Scan for the cell matching the given text and deliver its (X, Y) coordinate at center. 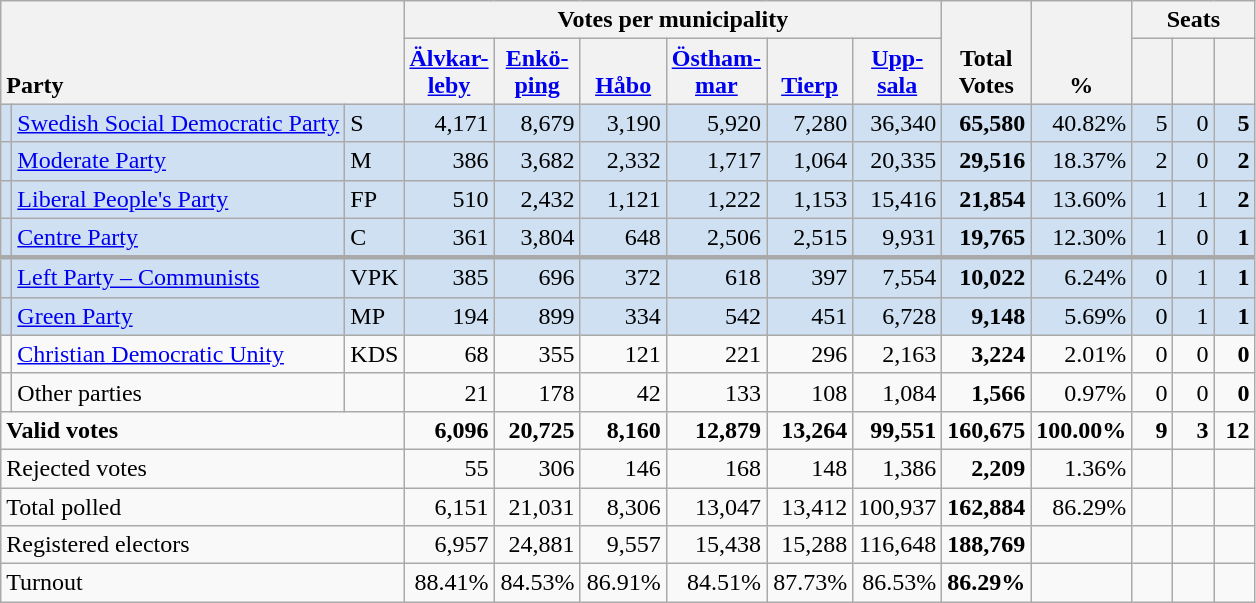
29,516 (986, 161)
451 (810, 316)
Rejected votes (202, 468)
12.30% (1082, 238)
5,920 (716, 123)
88.41% (449, 583)
160,675 (986, 430)
1,566 (986, 392)
19,765 (986, 238)
Turnout (202, 583)
MP (374, 316)
1,386 (898, 468)
Green Party (178, 316)
Total Votes (986, 52)
13,412 (810, 507)
Party (202, 52)
Left Party – Communists (178, 278)
C (374, 238)
3 (1194, 430)
648 (623, 238)
100.00% (1082, 430)
8,306 (623, 507)
55 (449, 468)
15,438 (716, 545)
1,121 (623, 199)
510 (449, 199)
Registered electors (202, 545)
116,648 (898, 545)
4,171 (449, 123)
21,031 (537, 507)
194 (449, 316)
Seats (1194, 20)
7,280 (810, 123)
372 (623, 278)
1,153 (810, 199)
VPK (374, 278)
355 (537, 354)
15,288 (810, 545)
68 (449, 354)
M (374, 161)
100,937 (898, 507)
Christian Democratic Unity (178, 354)
Votes per municipality (673, 20)
86.53% (898, 583)
84.51% (716, 583)
3,804 (537, 238)
3,682 (537, 161)
221 (716, 354)
2,515 (810, 238)
7,554 (898, 278)
9 (1152, 430)
10,022 (986, 278)
Enkö- ping (537, 72)
3,224 (986, 354)
Moderate Party (178, 161)
Upp- sala (898, 72)
2,163 (898, 354)
9,148 (986, 316)
Håbo (623, 72)
121 (623, 354)
6,096 (449, 430)
696 (537, 278)
2,209 (986, 468)
1,084 (898, 392)
8,160 (623, 430)
2,506 (716, 238)
86.91% (623, 583)
18.37% (1082, 161)
2,432 (537, 199)
Liberal People's Party (178, 199)
20,335 (898, 161)
2,332 (623, 161)
108 (810, 392)
899 (537, 316)
5.69% (1082, 316)
0.97% (1082, 392)
65,580 (986, 123)
386 (449, 161)
42 (623, 392)
296 (810, 354)
84.53% (537, 583)
385 (449, 278)
KDS (374, 354)
1,717 (716, 161)
3,190 (623, 123)
397 (810, 278)
146 (623, 468)
188,769 (986, 545)
Total polled (202, 507)
Östham- mar (716, 72)
1.36% (1082, 468)
1,064 (810, 161)
9,557 (623, 545)
9,931 (898, 238)
6,957 (449, 545)
306 (537, 468)
FP (374, 199)
162,884 (986, 507)
Centre Party (178, 238)
Swedish Social Democratic Party (178, 123)
Valid votes (202, 430)
12 (1234, 430)
178 (537, 392)
20,725 (537, 430)
15,416 (898, 199)
12,879 (716, 430)
87.73% (810, 583)
13,264 (810, 430)
6,728 (898, 316)
40.82% (1082, 123)
S (374, 123)
13,047 (716, 507)
21,854 (986, 199)
21 (449, 392)
542 (716, 316)
8,679 (537, 123)
99,551 (898, 430)
Other parties (178, 392)
2.01% (1082, 354)
13.60% (1082, 199)
168 (716, 468)
361 (449, 238)
% (1082, 52)
618 (716, 278)
Tierp (810, 72)
36,340 (898, 123)
24,881 (537, 545)
6,151 (449, 507)
148 (810, 468)
334 (623, 316)
1,222 (716, 199)
133 (716, 392)
6.24% (1082, 278)
Älvkar- leby (449, 72)
